Return the [x, y] coordinate for the center point of the cell that contains the specified text.  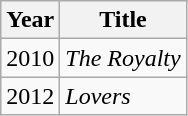
2012 [30, 96]
Title [123, 20]
Year [30, 20]
Lovers [123, 96]
The Royalty [123, 58]
2010 [30, 58]
